Scan for the cell matching the given text and deliver its (x, y) coordinate at center. 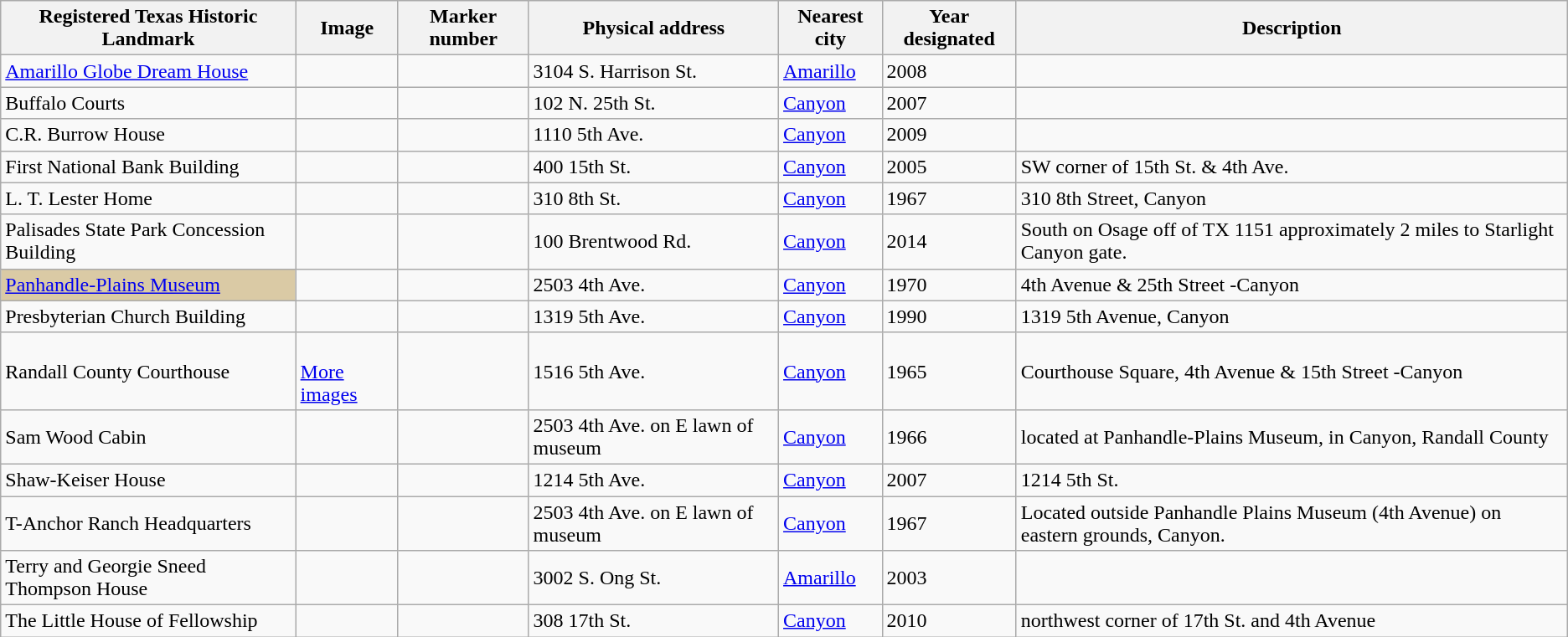
Description (1292, 28)
Buffalo Courts (148, 103)
Presbyterian Church Building (148, 316)
100 Brentwood Rd. (653, 241)
C.R. Burrow House (148, 135)
The Little House of Fellowship (148, 621)
Marker number (463, 28)
102 N. 25th St. (653, 103)
2005 (949, 167)
1965 (949, 371)
northwest corner of 17th St. and 4th Avenue (1292, 621)
3002 S. Ong St. (653, 578)
1110 5th Ave. (653, 135)
4th Avenue & 25th Street -Canyon (1292, 285)
400 15th St. (653, 167)
1319 5th Avenue, Canyon (1292, 316)
310 8th Street, Canyon (1292, 198)
located at Panhandle-Plains Museum, in Canyon, Randall County (1292, 437)
2010 (949, 621)
3104 S. Harrison St. (653, 71)
1990 (949, 316)
Randall County Courthouse (148, 371)
South on Osage off of TX 1151 approximately 2 miles to Starlight Canyon gate. (1292, 241)
Registered Texas Historic Landmark (148, 28)
Image (347, 28)
1966 (949, 437)
1214 5th St. (1292, 480)
L. T. Lester Home (148, 198)
308 17th St. (653, 621)
Palisades State Park Concession Building (148, 241)
2003 (949, 578)
Physical address (653, 28)
Courthouse Square, 4th Avenue & 15th Street -Canyon (1292, 371)
310 8th St. (653, 198)
2014 (949, 241)
Year designated (949, 28)
First National Bank Building (148, 167)
2503 4th Ave. (653, 285)
Nearest city (831, 28)
1970 (949, 285)
More images (347, 371)
1319 5th Ave. (653, 316)
2009 (949, 135)
1214 5th Ave. (653, 480)
T-Anchor Ranch Headquarters (148, 522)
2008 (949, 71)
Sam Wood Cabin (148, 437)
Amarillo Globe Dream House (148, 71)
Panhandle-Plains Museum (148, 285)
Terry and Georgie Sneed Thompson House (148, 578)
SW corner of 15th St. & 4th Ave. (1292, 167)
Shaw-Keiser House (148, 480)
1516 5th Ave. (653, 371)
Located outside Panhandle Plains Museum (4th Avenue) on eastern grounds, Canyon. (1292, 522)
